Capture the cell that displays the provided text and extract its [X, Y] central coordinate. 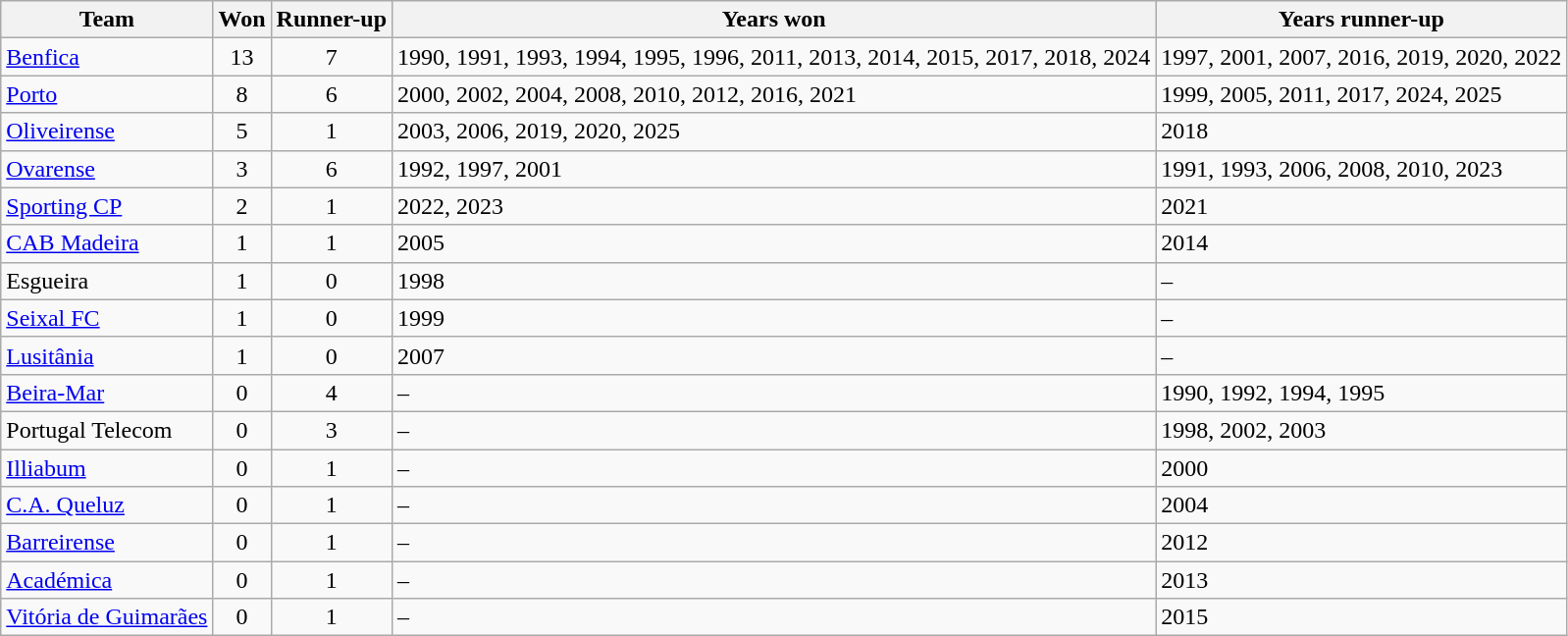
2007 [774, 355]
CAB Madeira [107, 243]
5 [241, 132]
4 [332, 393]
2013 [1362, 580]
7 [332, 57]
2000 [1362, 468]
1998, 2002, 2003 [1362, 430]
2018 [1362, 132]
Runner-up [332, 20]
Vitória de Guimarães [107, 617]
Team [107, 20]
2004 [1362, 505]
Sporting CP [107, 206]
1997, 2001, 2007, 2016, 2019, 2020, 2022 [1362, 57]
Barreirense [107, 543]
Porto [107, 94]
2003, 2006, 2019, 2020, 2025 [774, 132]
Ovarense [107, 169]
Académica [107, 580]
8 [241, 94]
Years runner-up [1362, 20]
2 [241, 206]
2014 [1362, 243]
1990, 1992, 1994, 1995 [1362, 393]
Esgueira [107, 281]
2005 [774, 243]
Beira-Mar [107, 393]
13 [241, 57]
Won [241, 20]
1999, 2005, 2011, 2017, 2024, 2025 [1362, 94]
2015 [1362, 617]
2012 [1362, 543]
Years won [774, 20]
Portugal Telecom [107, 430]
1998 [774, 281]
1992, 1997, 2001 [774, 169]
Illiabum [107, 468]
Lusitânia [107, 355]
Benfica [107, 57]
Seixal FC [107, 318]
1990, 1991, 1993, 1994, 1995, 1996, 2011, 2013, 2014, 2015, 2017, 2018, 2024 [774, 57]
C.A. Queluz [107, 505]
1999 [774, 318]
Oliveirense [107, 132]
2022, 2023 [774, 206]
2021 [1362, 206]
2000, 2002, 2004, 2008, 2010, 2012, 2016, 2021 [774, 94]
1991, 1993, 2006, 2008, 2010, 2023 [1362, 169]
